Output the [X, Y] coordinate of the center of the cell containing the given text.  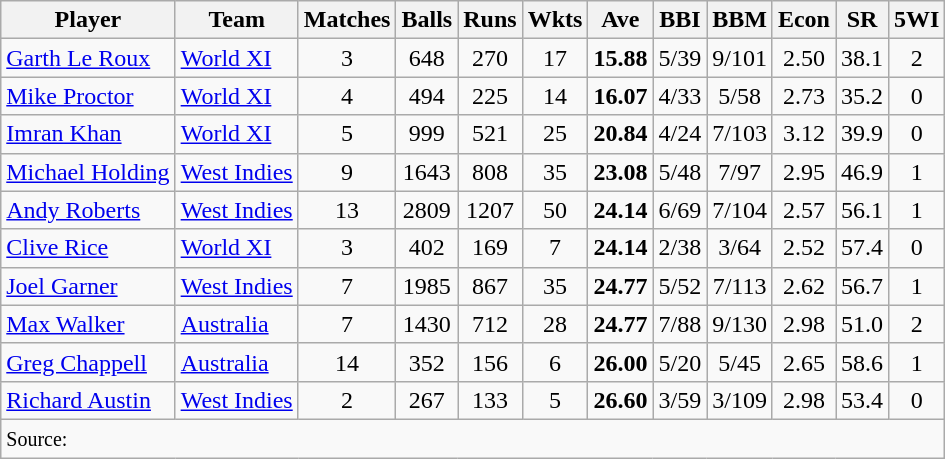
35.2 [862, 96]
Mike Proctor [88, 96]
58.6 [862, 362]
BBM [740, 20]
17 [555, 58]
2.95 [804, 172]
352 [427, 362]
15.88 [620, 58]
999 [427, 134]
5/48 [680, 172]
56.7 [862, 286]
23.08 [620, 172]
5WI [917, 20]
SR [862, 20]
Player [88, 20]
402 [427, 248]
3/109 [740, 400]
Max Walker [88, 324]
2.62 [804, 286]
2.50 [804, 58]
2.52 [804, 248]
Runs [490, 20]
Clive Rice [88, 248]
5/20 [680, 362]
712 [490, 324]
225 [490, 96]
133 [490, 400]
13 [347, 210]
1643 [427, 172]
2.65 [804, 362]
Michael Holding [88, 172]
BBI [680, 20]
1985 [427, 286]
20.84 [620, 134]
7/97 [740, 172]
Team [236, 20]
1207 [490, 210]
5/58 [740, 96]
9/130 [740, 324]
Econ [804, 20]
38.1 [862, 58]
808 [490, 172]
270 [490, 58]
7/104 [740, 210]
Balls [427, 20]
Wkts [555, 20]
2/38 [680, 248]
Joel Garner [88, 286]
57.4 [862, 248]
Andy Roberts [88, 210]
Garth Le Roux [88, 58]
4/24 [680, 134]
26.00 [620, 362]
494 [427, 96]
9/101 [740, 58]
51.0 [862, 324]
26.60 [620, 400]
53.4 [862, 400]
648 [427, 58]
46.9 [862, 172]
4 [347, 96]
3.12 [804, 134]
2809 [427, 210]
521 [490, 134]
Source: [473, 438]
16.07 [620, 96]
56.1 [862, 210]
7/103 [740, 134]
Imran Khan [88, 134]
1430 [427, 324]
Ave [620, 20]
50 [555, 210]
4/33 [680, 96]
6 [555, 362]
156 [490, 362]
Matches [347, 20]
25 [555, 134]
3/59 [680, 400]
2.73 [804, 96]
5/52 [680, 286]
5/45 [740, 362]
9 [347, 172]
2.57 [804, 210]
7/88 [680, 324]
267 [427, 400]
6/69 [680, 210]
7/113 [740, 286]
867 [490, 286]
39.9 [862, 134]
169 [490, 248]
28 [555, 324]
Richard Austin [88, 400]
Greg Chappell [88, 362]
3/64 [740, 248]
5/39 [680, 58]
